Return the [X, Y] coordinate for the center point of the cell that contains the specified text.  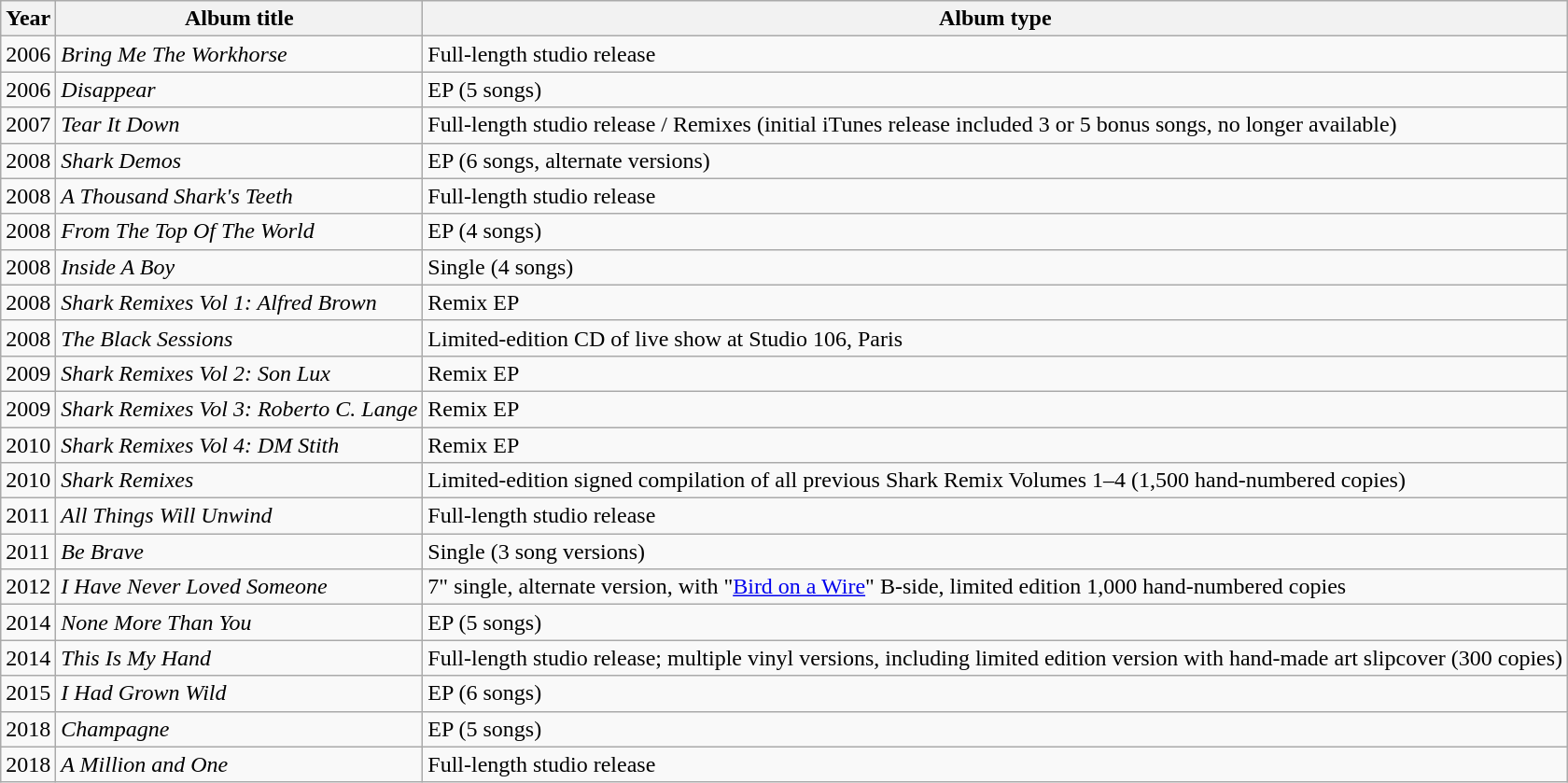
From The Top Of The World [239, 231]
A Thousand Shark's Teeth [239, 196]
Inside A Boy [239, 267]
Limited-edition CD of live show at Studio 106, Paris [995, 338]
EP (6 songs, alternate versions) [995, 161]
The Black Sessions [239, 338]
2007 [28, 125]
I Had Grown Wild [239, 693]
Year [28, 19]
Full-length studio release; multiple vinyl versions, including limited edition version with hand-made art slipcover (300 copies) [995, 658]
Champagne [239, 729]
EP (6 songs) [995, 693]
2012 [28, 587]
Shark Remixes Vol 2: Son Lux [239, 373]
All Things Will Unwind [239, 516]
Shark Remixes Vol 1: Alfred Brown [239, 302]
Album type [995, 19]
Shark Remixes [239, 481]
I Have Never Loved Someone [239, 587]
Be Brave [239, 552]
Disappear [239, 90]
Shark Remixes Vol 4: DM Stith [239, 445]
Single (4 songs) [995, 267]
EP (4 songs) [995, 231]
Shark Remixes Vol 3: Roberto C. Lange [239, 409]
Tear It Down [239, 125]
None More Than You [239, 622]
Album title [239, 19]
Bring Me The Workhorse [239, 54]
A Million and One [239, 764]
Single (3 song versions) [995, 552]
7" single, alternate version, with "Bird on a Wire" B-side, limited edition 1,000 hand-numbered copies [995, 587]
Limited-edition signed compilation of all previous Shark Remix Volumes 1–4 (1,500 hand-numbered copies) [995, 481]
Shark Demos [239, 161]
2015 [28, 693]
Full-length studio release / Remixes (initial iTunes release included 3 or 5 bonus songs, no longer available) [995, 125]
This Is My Hand [239, 658]
